Capture the cell that displays the provided text and extract its [X, Y] central coordinate. 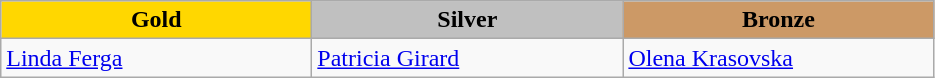
Linda Ferga [156, 58]
Bronze [778, 20]
Gold [156, 20]
Olena Krasovska [778, 58]
Silver [468, 20]
Patricia Girard [468, 58]
